Search for the cell housing the specified text and yield its (x, y) center coordinate. 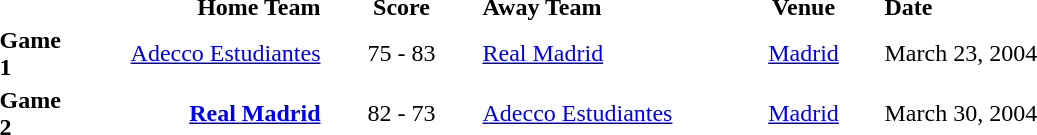
Real Madrid (602, 54)
Adecco Estudiantes (200, 54)
75 - 83 (402, 54)
Madrid (804, 54)
